Pinpoint the cell where the given text exists, returning its (x, y) midpoint coordinate. 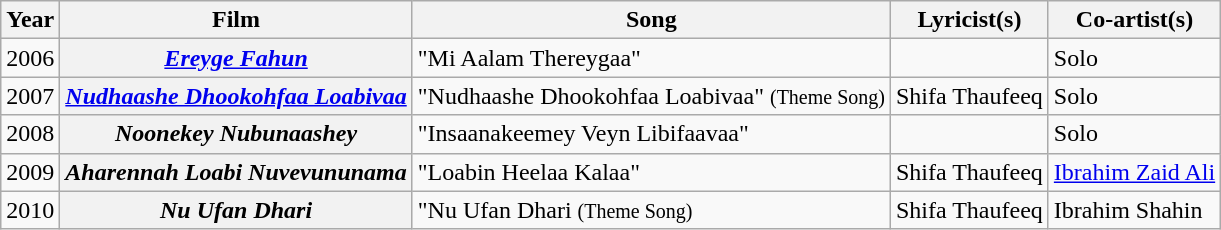
Co-artist(s) (1134, 20)
2010 (30, 210)
2009 (30, 172)
Nudhaashe Dhookohfaa Loabivaa (236, 96)
2007 (30, 96)
Ibrahim Zaid Ali (1134, 172)
Noonekey Nubunaashey (236, 134)
2008 (30, 134)
"Nudhaashe Dhookohfaa Loabivaa" (Theme Song) (651, 96)
Year (30, 20)
"Loabin Heelaa Kalaa" (651, 172)
Song (651, 20)
Nu Ufan Dhari (236, 210)
Ereyge Fahun (236, 58)
"Nu Ufan Dhari (Theme Song) (651, 210)
Lyricist(s) (969, 20)
Ibrahim Shahin (1134, 210)
2006 (30, 58)
"Mi Aalam Thereygaa" (651, 58)
Aharennah Loabi Nuvevununama (236, 172)
Film (236, 20)
"Insaanakeemey Veyn Libifaavaa" (651, 134)
